Return (X, Y) of the center of cell containing provided text 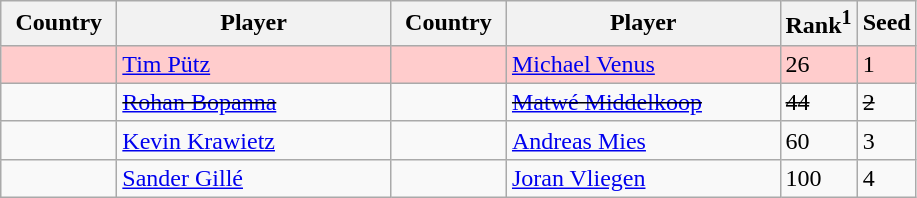
Seed (886, 24)
4 (886, 178)
Sander Gillé (254, 178)
100 (818, 178)
Tim Pütz (254, 64)
26 (818, 64)
1 (886, 64)
2 (886, 102)
Rank1 (818, 24)
Joran Vliegen (643, 178)
Matwé Middelkoop (643, 102)
Michael Venus (643, 64)
Rohan Bopanna (254, 102)
60 (818, 140)
Kevin Krawietz (254, 140)
44 (818, 102)
Andreas Mies (643, 140)
3 (886, 140)
